Find where the given text appears and provide that cell's center as (x, y) coordinate. 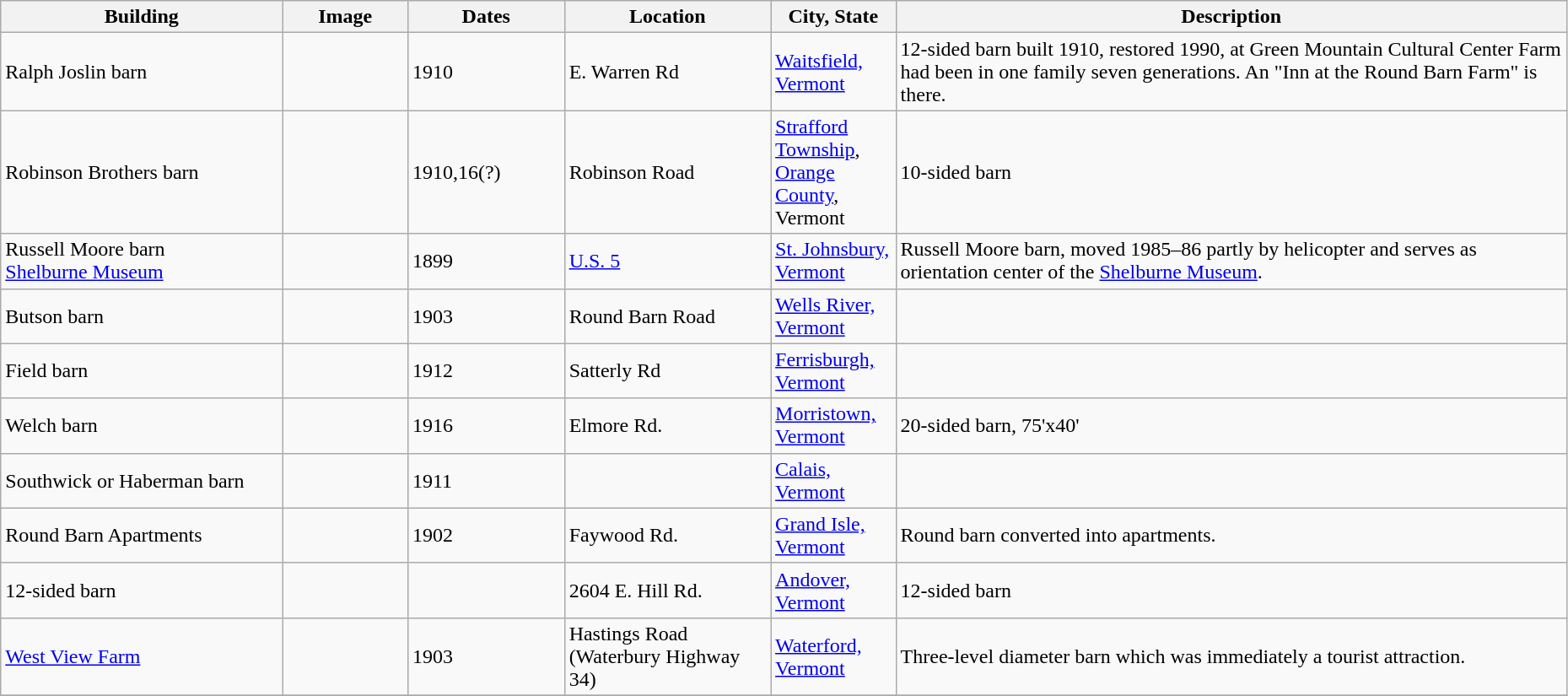
Butson barn (142, 316)
Field barn (142, 371)
U.S. 5 (667, 262)
Ralph Joslin barn (142, 72)
Building (142, 17)
Elmore Rd. (667, 425)
Waitsfield, Vermont (833, 72)
Round barn converted into apartments. (1231, 535)
Welch barn (142, 425)
Morristown, Vermont (833, 425)
Andover, Vermont (833, 591)
Russell Moore barn, moved 1985–86 partly by helicopter and serves as orientation center of the Shelburne Museum. (1231, 262)
1911 (486, 481)
Calais, Vermont (833, 481)
1899 (486, 262)
Dates (486, 17)
1916 (486, 425)
Russell Moore barnShelburne Museum (142, 262)
Grand Isle, Vermont (833, 535)
Wells River, Vermont (833, 316)
Image (346, 17)
Round Barn Apartments (142, 535)
Three-level diameter barn which was immediately a tourist attraction. (1231, 656)
St. Johnsbury, Vermont (833, 262)
E. Warren Rd (667, 72)
West View Farm (142, 656)
20-sided barn, 75'x40' (1231, 425)
Location (667, 17)
Round Barn Road (667, 316)
Robinson Road (667, 172)
10-sided barn (1231, 172)
City, State (833, 17)
Ferrisburgh, Vermont (833, 371)
Waterford, Vermont (833, 656)
1910 (486, 72)
Robinson Brothers barn (142, 172)
Strafford Township, Orange County, Vermont (833, 172)
Faywood Rd. (667, 535)
1912 (486, 371)
1902 (486, 535)
Hastings Road (Waterbury Highway 34) (667, 656)
1910,16(?) (486, 172)
Southwick or Haberman barn (142, 481)
2604 E. Hill Rd. (667, 591)
Description (1231, 17)
Satterly Rd (667, 371)
